From the cell containing the given text, extract its center point as (X, Y) coordinate. 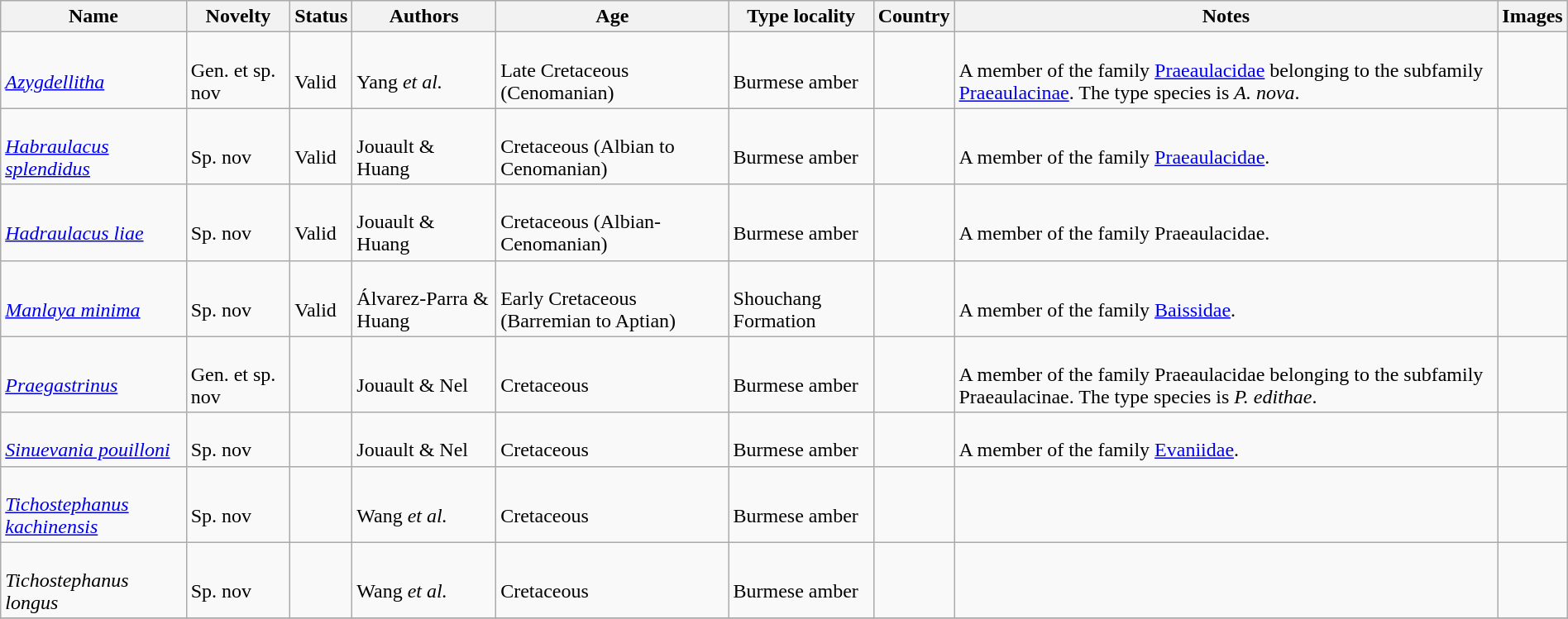
Habraulacus splendidus (93, 146)
A member of the family Praeaulacidae belonging to the subfamily Praeaulacinae. The type species is A. nova. (1226, 70)
Type locality (801, 17)
Azygdellitha (93, 70)
Age (612, 17)
Shouchang Formation (801, 298)
A member of the family Praeaulacidae belonging to the subfamily Praeaulacinae. The type species is P. edithae. (1226, 374)
Name (93, 17)
Late Cretaceous (Cenomanian) (612, 70)
Tichostephanus kachinensis (93, 504)
Cretaceous (Albian-Cenomanian) (612, 222)
Álvarez-Parra & Huang (424, 298)
Notes (1226, 17)
Yang et al. (424, 70)
Country (914, 17)
Status (321, 17)
Images (1532, 17)
Praegastrinus (93, 374)
Novelty (238, 17)
Manlaya minima (93, 298)
Hadraulacus liae (93, 222)
Cretaceous (Albian to Cenomanian) (612, 146)
Tichostephanus longus (93, 580)
Early Cretaceous (Barremian to Aptian) (612, 298)
Authors (424, 17)
Sinuevania pouilloni (93, 440)
A member of the family Baissidae. (1226, 298)
A member of the family Evaniidae. (1226, 440)
